Return the [X, Y] coordinate for the center point of the cell that contains the specified text.  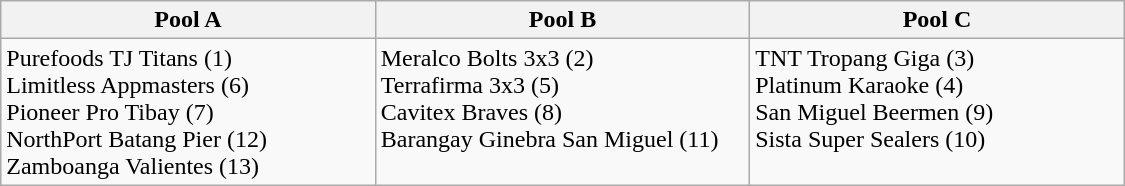
Meralco Bolts 3x3 (2) Terrafirma 3x3 (5) Cavitex Braves (8) Barangay Ginebra San Miguel (11) [562, 112]
Pool C [938, 20]
Purefoods TJ Titans (1) Limitless Appmasters (6) Pioneer Pro Tibay (7) NorthPort Batang Pier (12) Zamboanga Valientes (13) [188, 112]
TNT Tropang Giga (3) Platinum Karaoke (4) San Miguel Beermen (9) Sista Super Sealers (10) [938, 112]
Pool B [562, 20]
Pool A [188, 20]
